Find where the given text appears and provide that cell's center as [X, Y] coordinate. 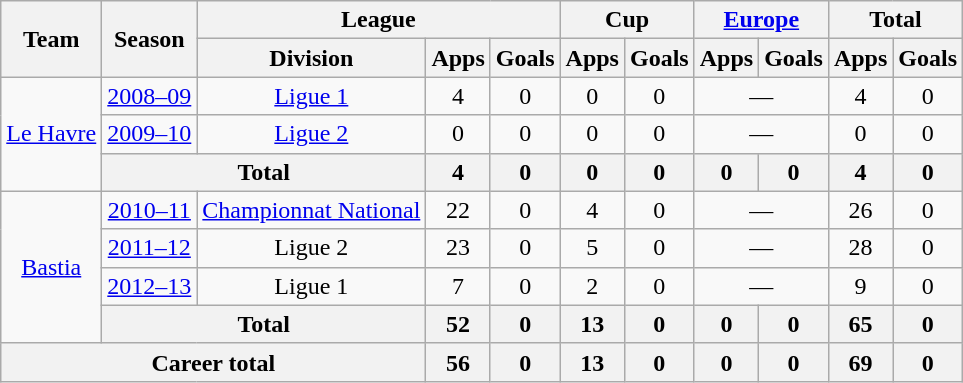
Season [150, 39]
2 [592, 286]
52 [458, 324]
26 [860, 210]
9 [860, 286]
5 [592, 248]
22 [458, 210]
Bastia [52, 267]
69 [860, 362]
Team [52, 39]
Europe [761, 20]
League [378, 20]
7 [458, 286]
Championnat National [312, 210]
2010–11 [150, 210]
65 [860, 324]
2008–09 [150, 96]
28 [860, 248]
Division [312, 58]
2012–13 [150, 286]
2009–10 [150, 134]
Cup [627, 20]
Le Havre [52, 134]
23 [458, 248]
Career total [214, 362]
56 [458, 362]
2011–12 [150, 248]
